Provide the [x, y] coordinate of the cell's center where the given text is located.  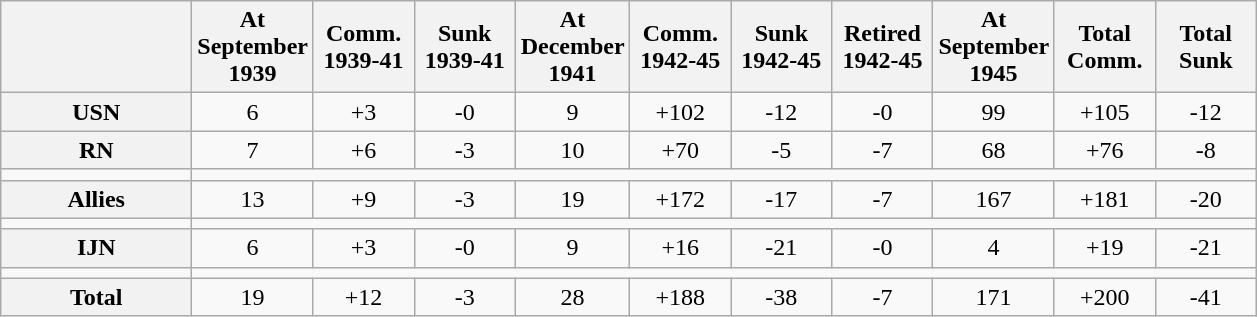
+188 [680, 297]
167 [994, 199]
+102 [680, 112]
+12 [364, 297]
+6 [364, 150]
171 [994, 297]
+105 [1104, 112]
At December 1941 [572, 47]
Allies [96, 199]
4 [994, 248]
28 [572, 297]
13 [252, 199]
Total [96, 297]
IJN [96, 248]
+16 [680, 248]
-38 [782, 297]
-17 [782, 199]
USN [96, 112]
-5 [782, 150]
+9 [364, 199]
+172 [680, 199]
Total Comm. [1104, 47]
Sunk 1942-45 [782, 47]
-41 [1206, 297]
+200 [1104, 297]
RN [96, 150]
68 [994, 150]
+19 [1104, 248]
7 [252, 150]
Comm. 1942-45 [680, 47]
-20 [1206, 199]
99 [994, 112]
+181 [1104, 199]
10 [572, 150]
Retired 1942-45 [882, 47]
+76 [1104, 150]
Sunk 1939-41 [464, 47]
Comm. 1939-41 [364, 47]
Total Sunk [1206, 47]
At September 1939 [252, 47]
At September 1945 [994, 47]
-8 [1206, 150]
+70 [680, 150]
